Detect which cell encompasses the target text, then output its (x, y) center coordinate. 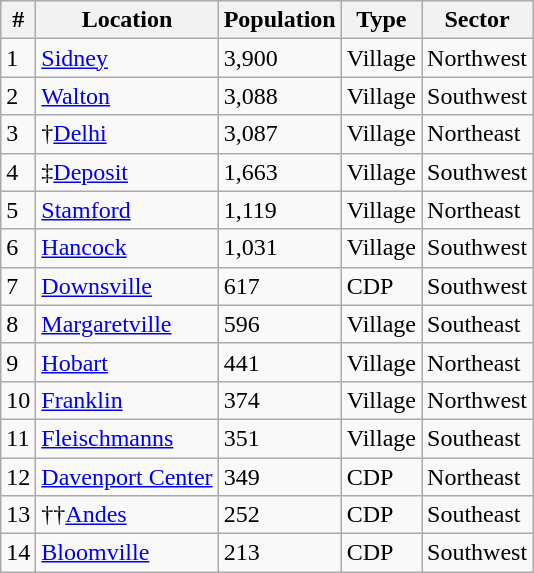
10 (18, 400)
441 (280, 362)
14 (18, 553)
9 (18, 362)
349 (280, 477)
Downsville (127, 286)
213 (280, 553)
252 (280, 515)
13 (18, 515)
8 (18, 324)
Fleischmanns (127, 438)
Sector (478, 20)
596 (280, 324)
4 (18, 172)
Margaretville (127, 324)
Franklin (127, 400)
1 (18, 58)
617 (280, 286)
Type (381, 20)
‡Deposit (127, 172)
1,663 (280, 172)
3,900 (280, 58)
3,088 (280, 96)
5 (18, 210)
1,119 (280, 210)
2 (18, 96)
Stamford (127, 210)
Hobart (127, 362)
Population (280, 20)
Bloomville (127, 553)
12 (18, 477)
†Delhi (127, 134)
††Andes (127, 515)
# (18, 20)
Sidney (127, 58)
11 (18, 438)
7 (18, 286)
Davenport Center (127, 477)
1,031 (280, 248)
6 (18, 248)
Hancock (127, 248)
3,087 (280, 134)
351 (280, 438)
Walton (127, 96)
Location (127, 20)
374 (280, 400)
3 (18, 134)
